Pinpoint the cell where the given text exists, returning its (X, Y) midpoint coordinate. 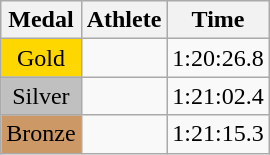
Silver (41, 96)
Gold (41, 58)
Athlete (124, 20)
Time (218, 20)
Bronze (41, 134)
Medal (41, 20)
1:21:15.3 (218, 134)
1:21:02.4 (218, 96)
1:20:26.8 (218, 58)
